Identify which cell holds the provided text, then report its [x, y] central coordinate. 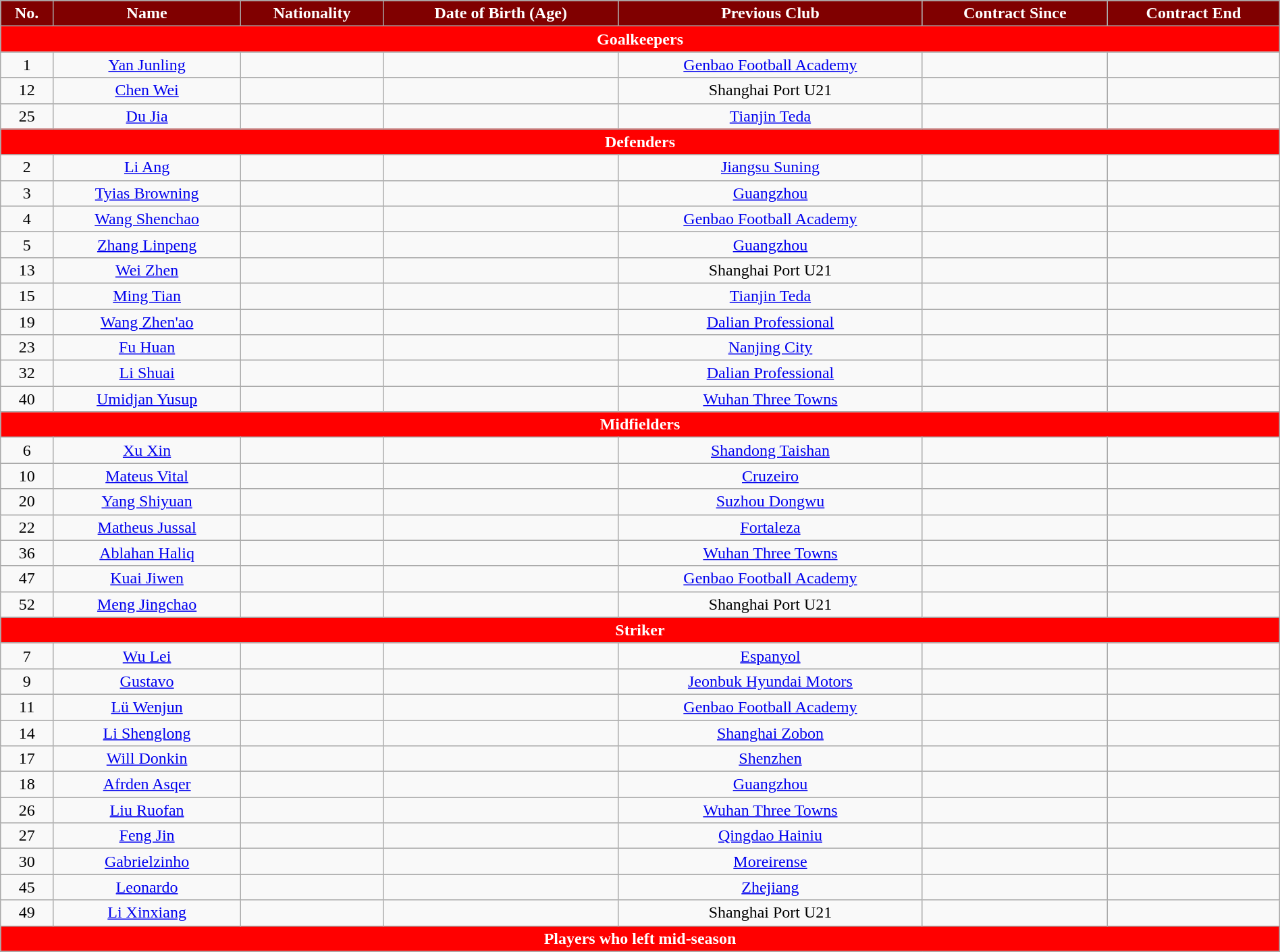
Fu Huan [147, 348]
Xu Xin [147, 450]
Defenders [640, 142]
4 [27, 219]
36 [27, 553]
Leonardo [147, 887]
Liu Ruofan [147, 810]
Yan Junling [147, 65]
Li Ang [147, 167]
Qingdao Hainiu [770, 836]
Espanyol [770, 656]
Will Donkin [147, 759]
Tyias Browning [147, 193]
Jeonbuk Hyundai Motors [770, 681]
No. [27, 14]
Striker [640, 630]
Moreirense [770, 862]
Zhejiang [770, 887]
Cruzeiro [770, 476]
Chen Wei [147, 90]
17 [27, 759]
49 [27, 913]
26 [27, 810]
47 [27, 579]
Ablahan Haliq [147, 553]
20 [27, 502]
Date of Birth (Age) [501, 14]
23 [27, 348]
Meng Jingchao [147, 604]
7 [27, 656]
10 [27, 476]
Goalkeepers [640, 39]
Previous Club [770, 14]
Umidjan Yusup [147, 399]
Matheus Jussal [147, 527]
Contract Since [1015, 14]
Contract End [1194, 14]
Gustavo [147, 681]
Mateus Vital [147, 476]
13 [27, 270]
19 [27, 322]
32 [27, 373]
Shandong Taishan [770, 450]
Ming Tian [147, 296]
Li Shuai [147, 373]
1 [27, 65]
Players who left mid-season [640, 938]
Li Xinxiang [147, 913]
Midfielders [640, 425]
Gabrielzinho [147, 862]
Nanjing City [770, 348]
Name [147, 14]
Nationality [312, 14]
Yang Shiyuan [147, 502]
Li Shenglong [147, 733]
6 [27, 450]
Zhang Linpeng [147, 244]
14 [27, 733]
Wang Zhen'ao [147, 322]
15 [27, 296]
5 [27, 244]
Wang Shenchao [147, 219]
Lü Wenjun [147, 707]
3 [27, 193]
45 [27, 887]
Wei Zhen [147, 270]
27 [27, 836]
Fortaleza [770, 527]
22 [27, 527]
40 [27, 399]
Du Jia [147, 116]
Shenzhen [770, 759]
Suzhou Dongwu [770, 502]
9 [27, 681]
30 [27, 862]
52 [27, 604]
11 [27, 707]
Kuai Jiwen [147, 579]
Wu Lei [147, 656]
12 [27, 90]
Shanghai Zobon [770, 733]
2 [27, 167]
18 [27, 785]
Afrden Asqer [147, 785]
Feng Jin [147, 836]
25 [27, 116]
Jiangsu Suning [770, 167]
